Search for the cell housing the specified text and yield its [x, y] center coordinate. 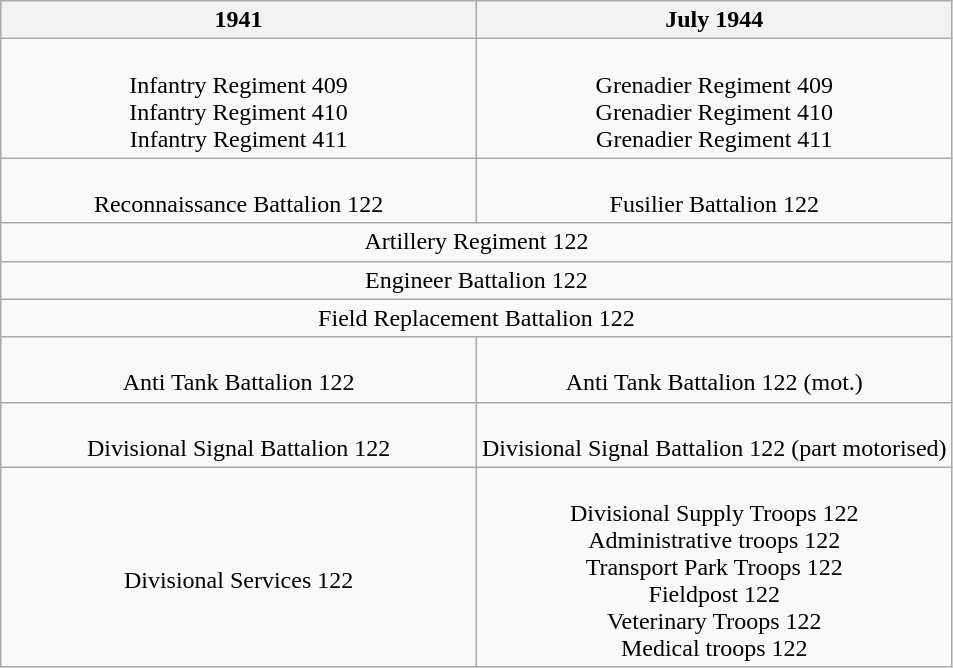
Artillery Regiment 122 [476, 242]
Fusilier Battalion 122 [714, 190]
Grenadier Regiment 409 Grenadier Regiment 410 Grenadier Regiment 411 [714, 98]
Infantry Regiment 409 Infantry Regiment 410 Infantry Regiment 411 [239, 98]
Reconnaissance Battalion 122 [239, 190]
Divisional Services 122 [239, 567]
Anti Tank Battalion 122 [239, 370]
Divisional Supply Troops 122 Administrative troops 122 Transport Park Troops 122 Fieldpost 122 Veterinary Troops 122 Medical troops 122 [714, 567]
Divisional Signal Battalion 122 [239, 434]
July 1944 [714, 20]
Divisional Signal Battalion 122 (part motorised) [714, 434]
Anti Tank Battalion 122 (mot.) [714, 370]
Field Replacement Battalion 122 [476, 318]
1941 [239, 20]
Engineer Battalion 122 [476, 280]
